Search for the cell housing the specified text and yield its (x, y) center coordinate. 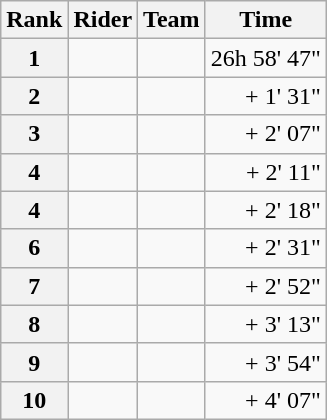
8 (34, 324)
6 (34, 248)
Rank (34, 20)
Team (172, 20)
Rider (103, 20)
+ 2' 52" (266, 286)
+ 2' 11" (266, 172)
+ 1' 31" (266, 96)
+ 2' 18" (266, 210)
9 (34, 362)
2 (34, 96)
26h 58' 47" (266, 58)
Time (266, 20)
1 (34, 58)
+ 3' 54" (266, 362)
10 (34, 400)
+ 2' 31" (266, 248)
+ 4' 07" (266, 400)
+ 2' 07" (266, 134)
+ 3' 13" (266, 324)
3 (34, 134)
7 (34, 286)
